Detect which cell encompasses the target text, then output its [X, Y] center coordinate. 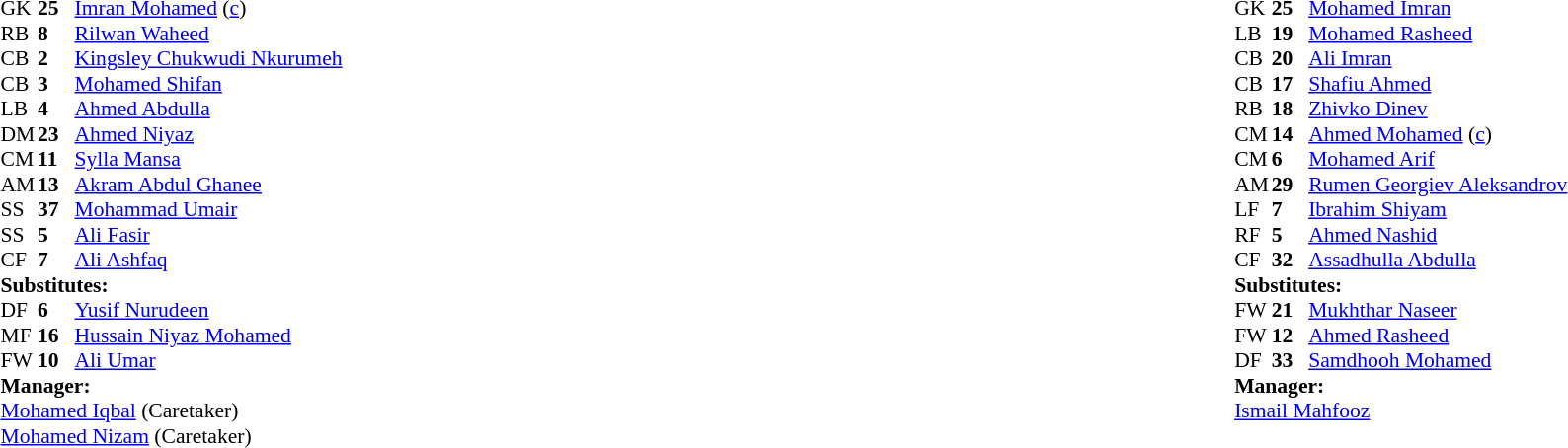
Hussain Niyaz Mohamed [209, 336]
Ahmed Niyaz [209, 134]
RF [1253, 235]
Ahmed Nashid [1438, 235]
LF [1253, 210]
Ali Fasir [209, 235]
20 [1291, 58]
Ahmed Abdulla [209, 110]
Rilwan Waheed [209, 34]
13 [56, 185]
Samdhooh Mohamed [1438, 360]
Mohammad Umair [209, 210]
17 [1291, 84]
11 [56, 159]
37 [56, 210]
33 [1291, 360]
Yusif Nurudeen [209, 311]
16 [56, 336]
Ibrahim Shiyam [1438, 210]
21 [1291, 311]
Ali Umar [209, 360]
12 [1291, 336]
Akram Abdul Ghanee [209, 185]
Kingsley Chukwudi Nkurumeh [209, 58]
Mohamed Rasheed [1438, 34]
19 [1291, 34]
DM [19, 134]
8 [56, 34]
Zhivko Dinev [1438, 110]
Ahmed Mohamed (c) [1438, 134]
Ali Ashfaq [209, 260]
10 [56, 360]
Assadhulla Abdulla [1438, 260]
Sylla Mansa [209, 159]
2 [56, 58]
Mohamed Arif [1438, 159]
23 [56, 134]
Ali Imran [1438, 58]
29 [1291, 185]
32 [1291, 260]
Ismail Mahfooz [1400, 411]
Rumen Georgiev Aleksandrov [1438, 185]
3 [56, 84]
Shafiu Ahmed [1438, 84]
14 [1291, 134]
Mukhthar Naseer [1438, 311]
18 [1291, 110]
MF [19, 336]
Ahmed Rasheed [1438, 336]
Mohamed Shifan [209, 84]
4 [56, 110]
